Determine the (x, y) coordinate at the center of the cell enclosing the given text.  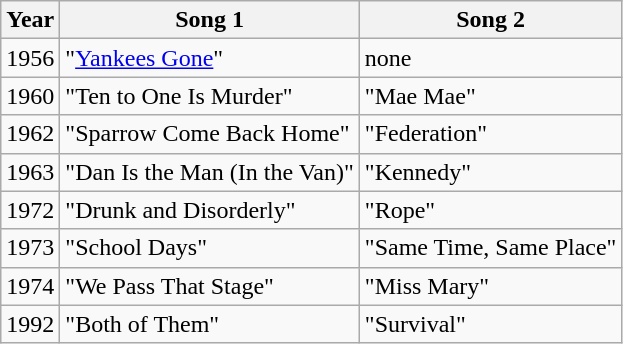
"School Days" (210, 248)
"Survival" (490, 324)
1962 (30, 134)
"Mae Mae" (490, 96)
"Ten to One Is Murder" (210, 96)
"Miss Mary" (490, 286)
1973 (30, 248)
"We Pass That Stage" (210, 286)
1992 (30, 324)
Song 2 (490, 20)
1960 (30, 96)
1974 (30, 286)
"Dan Is the Man (In the Van)" (210, 172)
"Drunk and Disorderly" (210, 210)
"Sparrow Come Back Home" (210, 134)
"Rope" (490, 210)
Song 1 (210, 20)
"Both of Them" (210, 324)
"Kennedy" (490, 172)
"Same Time, Same Place" (490, 248)
1972 (30, 210)
none (490, 58)
Year (30, 20)
"Federation" (490, 134)
1956 (30, 58)
1963 (30, 172)
"Yankees Gone" (210, 58)
